Scan for the cell matching the given text and deliver its (x, y) coordinate at center. 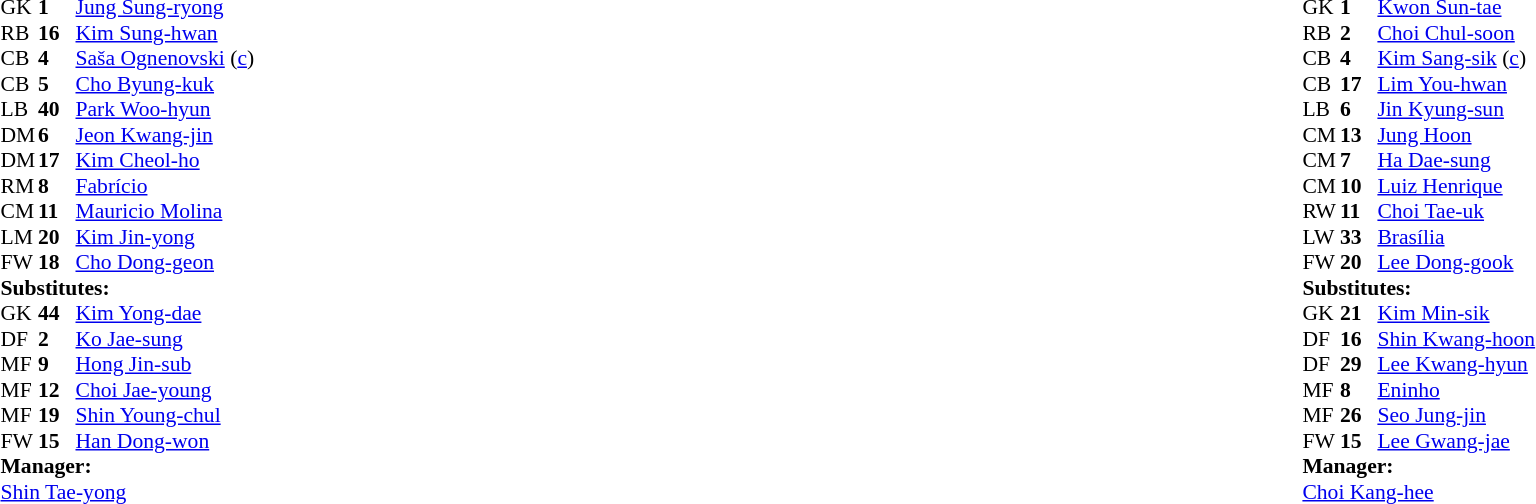
5 (57, 84)
Shin Kwang-hoon (1456, 339)
44 (57, 313)
Luiz Henrique (1456, 186)
Fabrício (166, 186)
Ko Jae-sung (166, 339)
Kim Sung-hwan (166, 33)
Kim Min-sik (1456, 313)
Saša Ognenovski (c) (166, 59)
RW (1321, 211)
Jeon Kwang-jin (166, 135)
Lee Kwang-hyun (1456, 365)
12 (57, 390)
Mauricio Molina (166, 211)
33 (1359, 237)
7 (1359, 161)
Seo Jung-jin (1456, 415)
Kim Yong-dae (166, 313)
Brasília (1456, 237)
Jung Hoon (1456, 135)
13 (1359, 135)
Cho Dong-geon (166, 263)
Hong Jin-sub (166, 365)
29 (1359, 365)
40 (57, 109)
Eninho (1456, 390)
10 (1359, 186)
Choi Tae-uk (1456, 211)
Ha Dae-sung (1456, 161)
26 (1359, 415)
Kim Jin-yong (166, 237)
Lee Gwang-jae (1456, 441)
Lim You-hwan (1456, 84)
9 (57, 365)
21 (1359, 313)
Jin Kyung-sun (1456, 109)
Han Dong-won (166, 441)
18 (57, 263)
LW (1321, 237)
19 (57, 415)
Park Woo-hyun (166, 109)
LM (19, 237)
Choi Jae-young (166, 390)
RM (19, 186)
Kim Cheol-ho (166, 161)
Choi Chul-soon (1456, 33)
Kim Sang-sik (c) (1456, 59)
Shin Young-chul (166, 415)
Lee Dong-gook (1456, 263)
Cho Byung-kuk (166, 84)
